Identify which cell holds the provided text, then report its [x, y] central coordinate. 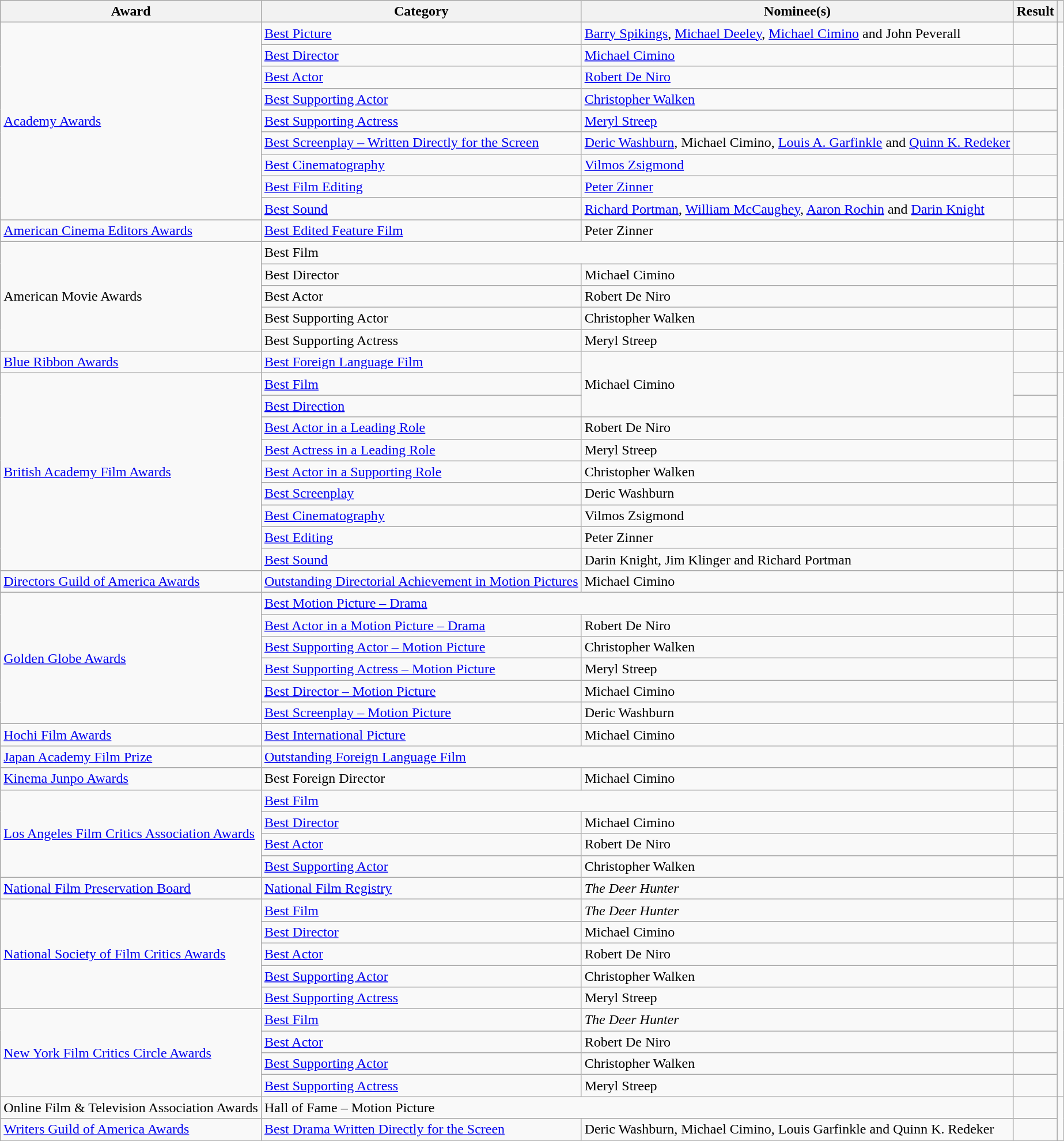
Category [421, 12]
Best Screenplay – Written Directly for the Screen [421, 143]
Best Editing [421, 537]
Best International Picture [421, 735]
Best Foreign Director [421, 779]
Deric Washburn, Michael Cimino, Louis Garfinkle and Quinn K. Redeker [797, 1129]
Best Director – Motion Picture [421, 691]
Los Angeles Film Critics Association Awards [131, 833]
British Academy Film Awards [131, 472]
Hall of Fame – Motion Picture [637, 1108]
Japan Academy Film Prize [131, 757]
Outstanding Foreign Language Film [637, 757]
American Movie Awards [131, 296]
Writers Guild of America Awards [131, 1129]
Blue Ribbon Awards [131, 362]
Best Supporting Actress – Motion Picture [421, 669]
National Film Registry [421, 888]
Best Edited Feature Film [421, 230]
Darin Knight, Jim Klinger and Richard Portman [797, 559]
National Society of Film Critics Awards [131, 954]
Best Actress in a Leading Role [421, 450]
Online Film & Television Association Awards [131, 1108]
Academy Awards [131, 121]
Best Drama Written Directly for the Screen [421, 1129]
Hochi Film Awards [131, 735]
Best Film Editing [421, 187]
Best Direction [421, 406]
New York Film Critics Circle Awards [131, 1053]
Best Actor in a Leading Role [421, 428]
Award [131, 12]
Best Screenplay [421, 494]
Best Supporting Actor – Motion Picture [421, 647]
Best Screenplay – Motion Picture [421, 713]
Deric Washburn, Michael Cimino, Louis A. Garfinkle and Quinn K. Redeker [797, 143]
Best Actor in a Motion Picture – Drama [421, 625]
Best Actor in a Supporting Role [421, 472]
Golden Globe Awards [131, 658]
Nominee(s) [797, 12]
Kinema Junpo Awards [131, 779]
Barry Spikings, Michael Deeley, Michael Cimino and John Peverall [797, 33]
Best Picture [421, 33]
Result [1035, 12]
American Cinema Editors Awards [131, 230]
Outstanding Directorial Achievement in Motion Pictures [421, 581]
Directors Guild of America Awards [131, 581]
Best Motion Picture – Drama [637, 603]
Richard Portman, William McCaughey, Aaron Rochin and Darin Knight [797, 209]
Best Foreign Language Film [421, 362]
National Film Preservation Board [131, 888]
